Detect which cell encompasses the target text, then output its [x, y] center coordinate. 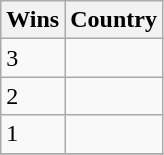
Wins [33, 20]
2 [33, 96]
3 [33, 58]
1 [33, 134]
Country [114, 20]
